Output the [x, y] coordinate of the center of the cell containing the given text.  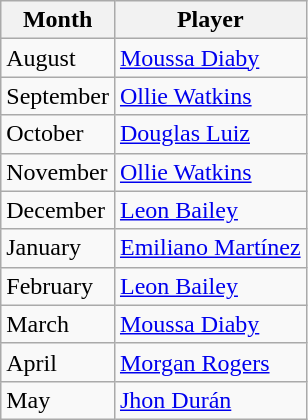
Month [58, 20]
May [58, 400]
February [58, 286]
November [58, 172]
Morgan Rogers [210, 362]
March [58, 324]
January [58, 248]
Douglas Luiz [210, 134]
December [58, 210]
Player [210, 20]
August [58, 58]
October [58, 134]
Emiliano Martínez [210, 248]
September [58, 96]
April [58, 362]
Jhon Durán [210, 400]
